Return (x, y) of the center of cell containing provided text 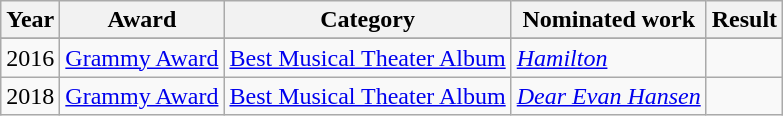
Nominated work (608, 20)
Category (368, 20)
2016 (30, 58)
Year (30, 20)
Result (744, 20)
Hamilton (608, 58)
Award (142, 20)
Dear Evan Hansen (608, 96)
2018 (30, 96)
